Determine the [x, y] coordinate at the center of the cell enclosing the given text.  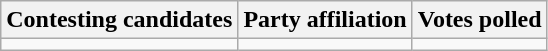
Party affiliation [325, 20]
Contesting candidates [120, 20]
Votes polled [480, 20]
